Return [x, y] of the center of cell containing provided text 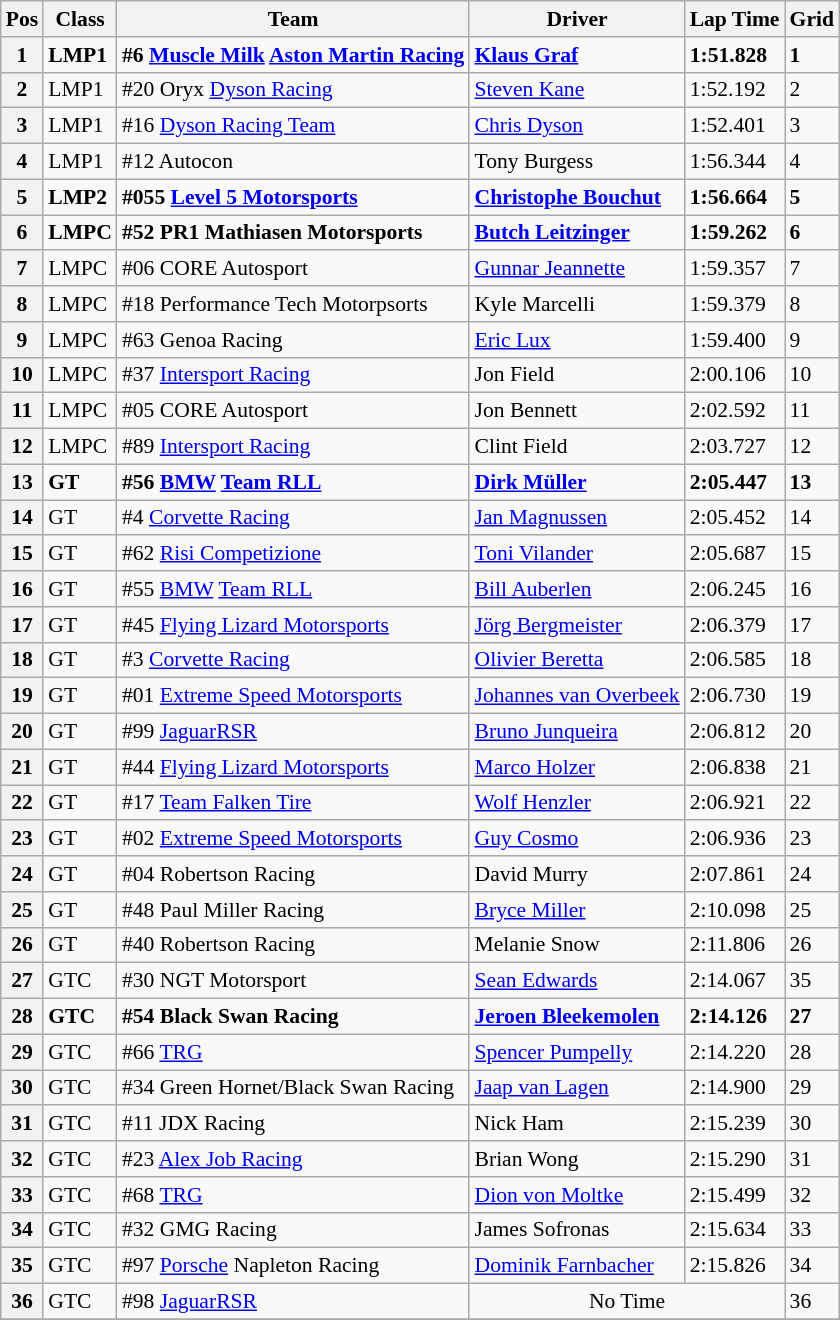
Kyle Marcelli [576, 304]
2:07.861 [735, 874]
Jörg Bergmeister [576, 625]
#99 JaguarRSR [294, 732]
Clint Field [576, 447]
Dirk Müller [576, 482]
David Murry [576, 874]
Dominik Farnbacher [576, 1266]
Marco Holzer [576, 767]
Bruno Junqueira [576, 732]
2:15.290 [735, 1159]
#63 Genoa Racing [294, 340]
#66 TRG [294, 1052]
#52 PR1 Mathiasen Motorsports [294, 233]
2:06.245 [735, 589]
2:14.220 [735, 1052]
1:56.344 [735, 162]
2:06.730 [735, 696]
#04 Robertson Racing [294, 874]
#68 TRG [294, 1195]
Grid [812, 19]
#56 BMW Team RLL [294, 482]
2:15.826 [735, 1266]
#055 Level 5 Motorsports [294, 197]
Pos [22, 19]
2:02.592 [735, 411]
Lap Time [735, 19]
Toni Vilander [576, 554]
James Sofronas [576, 1230]
1:59.262 [735, 233]
1:59.357 [735, 269]
2:10.098 [735, 910]
Jon Bennett [576, 411]
2:15.239 [735, 1124]
Bryce Miller [576, 910]
#23 Alex Job Racing [294, 1159]
#34 Green Hornet/Black Swan Racing [294, 1088]
#40 Robertson Racing [294, 945]
Spencer Pumpelly [576, 1052]
#32 GMG Racing [294, 1230]
Bill Auberlen [576, 589]
2:06.838 [735, 767]
Driver [576, 19]
Olivier Beretta [576, 660]
Eric Lux [576, 340]
2:15.499 [735, 1195]
1:59.379 [735, 304]
Christophe Bouchut [576, 197]
Gunnar Jeannette [576, 269]
1:59.400 [735, 340]
1:52.192 [735, 90]
2:06.921 [735, 803]
Nick Ham [576, 1124]
#01 Extreme Speed Motorsports [294, 696]
2:06.812 [735, 732]
No Time [626, 1302]
#3 Corvette Racing [294, 660]
Jan Magnussen [576, 518]
Dion von Moltke [576, 1195]
Team [294, 19]
#30 NGT Motorsport [294, 981]
2:05.687 [735, 554]
Tony Burgess [576, 162]
#20 Oryx Dyson Racing [294, 90]
2:05.447 [735, 482]
Guy Cosmo [576, 839]
#62 Risi Competizione [294, 554]
Brian Wong [576, 1159]
#06 CORE Autosport [294, 269]
#16 Dyson Racing Team [294, 126]
#11 JDX Racing [294, 1124]
2:14.067 [735, 981]
#4 Corvette Racing [294, 518]
2:03.727 [735, 447]
1:51.828 [735, 55]
#97 Porsche Napleton Racing [294, 1266]
#02 Extreme Speed Motorsports [294, 839]
#6 Muscle Milk Aston Martin Racing [294, 55]
1:52.401 [735, 126]
Class [80, 19]
Jon Field [576, 375]
2:15.634 [735, 1230]
Butch Leitzinger [576, 233]
2:14.126 [735, 1017]
#89 Intersport Racing [294, 447]
2:14.900 [735, 1088]
#45 Flying Lizard Motorsports [294, 625]
2:06.379 [735, 625]
Jeroen Bleekemolen [576, 1017]
LMP2 [80, 197]
1:56.664 [735, 197]
#98 JaguarRSR [294, 1302]
2:06.936 [735, 839]
Steven Kane [576, 90]
#17 Team Falken Tire [294, 803]
#44 Flying Lizard Motorsports [294, 767]
2:11.806 [735, 945]
#05 CORE Autosport [294, 411]
Melanie Snow [576, 945]
#37 Intersport Racing [294, 375]
Chris Dyson [576, 126]
2:05.452 [735, 518]
#55 BMW Team RLL [294, 589]
Jaap van Lagen [576, 1088]
Sean Edwards [576, 981]
2:00.106 [735, 375]
Johannes van Overbeek [576, 696]
#48 Paul Miller Racing [294, 910]
Wolf Henzler [576, 803]
Klaus Graf [576, 55]
#54 Black Swan Racing [294, 1017]
2:06.585 [735, 660]
#18 Performance Tech Motorpsorts [294, 304]
#12 Autocon [294, 162]
